Find where the given text appears and provide that cell's center as [x, y] coordinate. 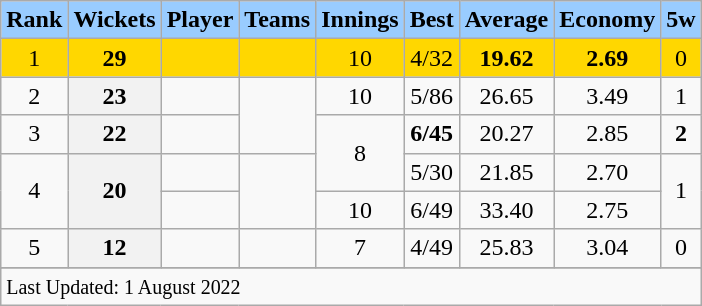
20.27 [506, 134]
22 [114, 134]
Economy [608, 20]
7 [360, 248]
2.70 [608, 172]
Average [506, 20]
5/86 [432, 96]
3 [34, 134]
5w [681, 20]
20 [114, 191]
2.75 [608, 210]
6/45 [432, 134]
2.69 [608, 58]
Wickets [114, 20]
Player [200, 20]
4/49 [432, 248]
23 [114, 96]
4 [34, 191]
21.85 [506, 172]
5 [34, 248]
25.83 [506, 248]
8 [360, 153]
Best [432, 20]
3.49 [608, 96]
4/32 [432, 58]
12 [114, 248]
26.65 [506, 96]
3.04 [608, 248]
29 [114, 58]
6/49 [432, 210]
Innings [360, 20]
5/30 [432, 172]
Last Updated: 1 August 2022 [351, 286]
19.62 [506, 58]
2.85 [608, 134]
Rank [34, 20]
33.40 [506, 210]
Teams [278, 20]
